Scan for the cell matching the given text and deliver its (X, Y) coordinate at center. 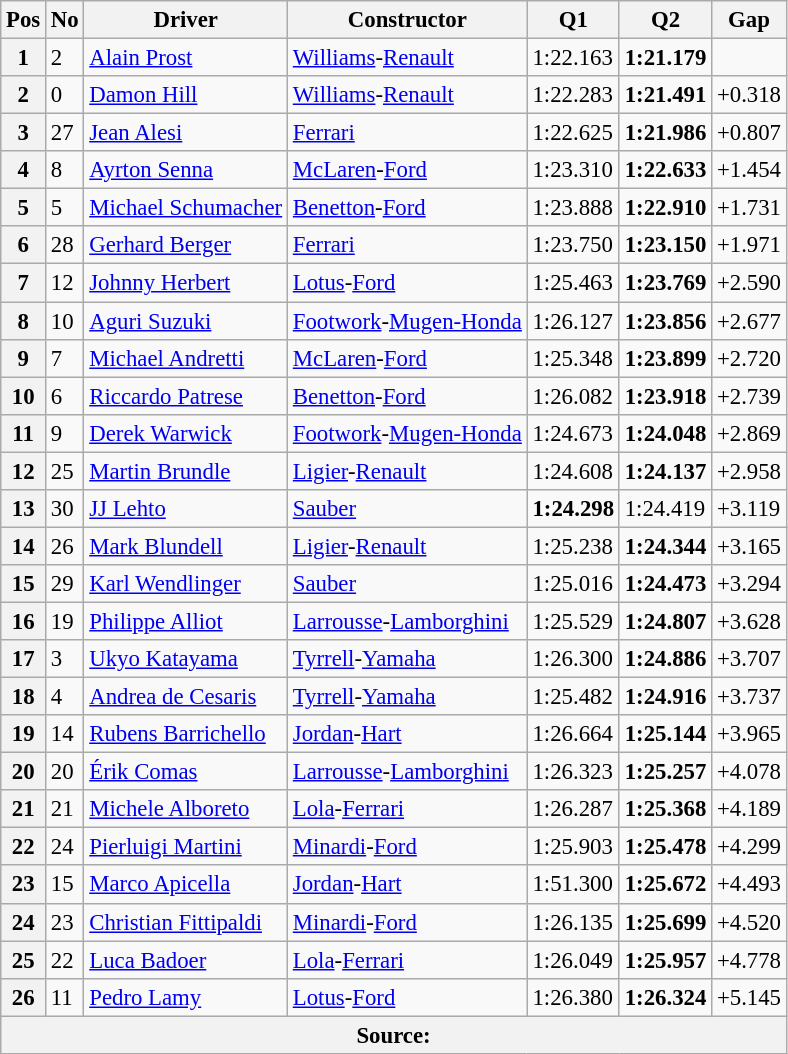
1:24.673 (573, 433)
1:26.380 (573, 997)
1:23.310 (573, 170)
1:23.856 (665, 321)
Ayrton Senna (186, 170)
+0.318 (750, 95)
18 (24, 697)
1:22.283 (573, 95)
1:23.750 (573, 245)
Pedro Lamy (186, 997)
1:24.137 (665, 471)
1:24.344 (665, 546)
30 (65, 509)
+0.807 (750, 133)
1 (24, 58)
1:23.769 (665, 283)
1:25.957 (665, 960)
+3.165 (750, 546)
1:25.238 (573, 546)
+2.720 (750, 358)
Michael Andretti (186, 358)
Riccardo Patrese (186, 396)
1:22.910 (665, 208)
+4.493 (750, 885)
1:25.699 (665, 922)
Karl Wendlinger (186, 584)
Ukyo Katayama (186, 659)
1:25.348 (573, 358)
1:25.144 (665, 734)
Gerhard Berger (186, 245)
1:22.163 (573, 58)
Source: (394, 1035)
Constructor (407, 20)
Michele Alboreto (186, 809)
Aguri Suzuki (186, 321)
0 (65, 95)
1:26.135 (573, 922)
+3.294 (750, 584)
1:25.257 (665, 772)
17 (24, 659)
1:21.986 (665, 133)
+4.189 (750, 809)
1:24.916 (665, 697)
JJ Lehto (186, 509)
Pierluigi Martini (186, 847)
1:26.664 (573, 734)
16 (24, 621)
Christian Fittipaldi (186, 922)
Martin Brundle (186, 471)
Andrea de Cesaris (186, 697)
1:25.903 (573, 847)
1:26.300 (573, 659)
Mark Blundell (186, 546)
Érik Comas (186, 772)
Michael Schumacher (186, 208)
13 (24, 509)
1:26.049 (573, 960)
+3.737 (750, 697)
1:24.473 (665, 584)
1:24.419 (665, 509)
Driver (186, 20)
Gap (750, 20)
Marco Apicella (186, 885)
1:23.918 (665, 396)
1:24.048 (665, 433)
Damon Hill (186, 95)
1:26.082 (573, 396)
Q1 (573, 20)
1:23.899 (665, 358)
1:22.625 (573, 133)
+4.778 (750, 960)
1:25.478 (665, 847)
Pos (24, 20)
Rubens Barrichello (186, 734)
1:25.529 (573, 621)
1:24.807 (665, 621)
1:24.608 (573, 471)
+4.299 (750, 847)
+5.145 (750, 997)
Derek Warwick (186, 433)
+1.731 (750, 208)
+2.958 (750, 471)
Philippe Alliot (186, 621)
1:21.491 (665, 95)
1:26.323 (573, 772)
+3.628 (750, 621)
+2.590 (750, 283)
Luca Badoer (186, 960)
1:23.888 (573, 208)
1:21.179 (665, 58)
1:22.633 (665, 170)
+1.971 (750, 245)
1:24.886 (665, 659)
1:26.127 (573, 321)
+2.869 (750, 433)
+3.965 (750, 734)
Johnny Herbert (186, 283)
1:24.298 (573, 509)
+1.454 (750, 170)
Q2 (665, 20)
Jean Alesi (186, 133)
+4.078 (750, 772)
1:25.368 (665, 809)
27 (65, 133)
No (65, 20)
+2.677 (750, 321)
+4.520 (750, 922)
+2.739 (750, 396)
1:26.324 (665, 997)
+3.119 (750, 509)
1:23.150 (665, 245)
1:51.300 (573, 885)
28 (65, 245)
1:25.672 (665, 885)
29 (65, 584)
1:26.287 (573, 809)
1:25.016 (573, 584)
Alain Prost (186, 58)
1:25.463 (573, 283)
+3.707 (750, 659)
1:25.482 (573, 697)
